Find where the given text appears and provide that cell's center as [X, Y] coordinate. 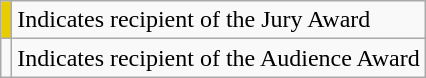
Indicates recipient of the Audience Award [218, 58]
Indicates recipient of the Jury Award [218, 20]
